Extract the (X, Y) coordinate from the center of the cell holding the provided text.  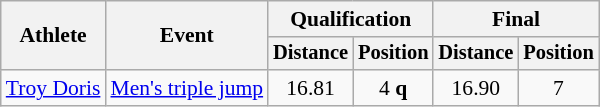
Event (186, 36)
4 q (393, 88)
7 (558, 88)
16.90 (476, 88)
16.81 (310, 88)
Qualification (350, 19)
Men's triple jump (186, 88)
Athlete (54, 36)
Troy Doris (54, 88)
Final (516, 19)
